Find where the given text appears and provide that cell's center as [X, Y] coordinate. 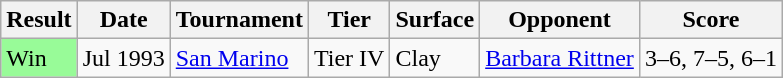
Clay [435, 58]
Surface [435, 20]
Score [710, 20]
Win [39, 58]
Date [124, 20]
Result [39, 20]
Barbara Rittner [560, 58]
San Marino [239, 58]
3–6, 7–5, 6–1 [710, 58]
Opponent [560, 20]
Tier IV [349, 58]
Tier [349, 20]
Tournament [239, 20]
Jul 1993 [124, 58]
